Return [X, Y] of the center of cell containing provided text 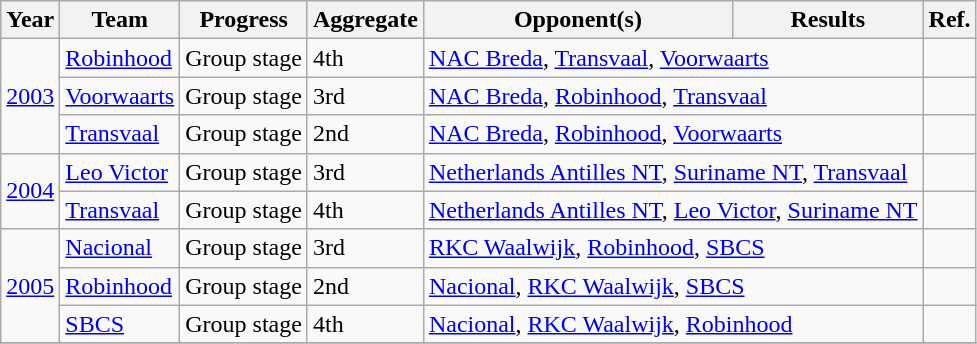
Results [828, 20]
Opponent(s) [578, 20]
NAC Breda, Robinhood, Transvaal [673, 96]
2004 [30, 191]
NAC Breda, Transvaal, Voorwaarts [673, 58]
Nacional, RKC Waalwijk, Robinhood [673, 324]
RKC Waalwijk, Robinhood, SBCS [673, 248]
Netherlands Antilles NT, Leo Victor, Suriname NT [673, 210]
Netherlands Antilles NT, Suriname NT, Transvaal [673, 172]
Year [30, 20]
Team [120, 20]
2005 [30, 286]
2003 [30, 96]
Voorwaarts [120, 96]
Nacional, RKC Waalwijk, SBCS [673, 286]
SBCS [120, 324]
Aggregate [365, 20]
Progress [244, 20]
NAC Breda, Robinhood, Voorwaarts [673, 134]
Nacional [120, 248]
Leo Victor [120, 172]
Ref. [950, 20]
